Output the (X, Y) coordinate of the center of the cell containing the given text.  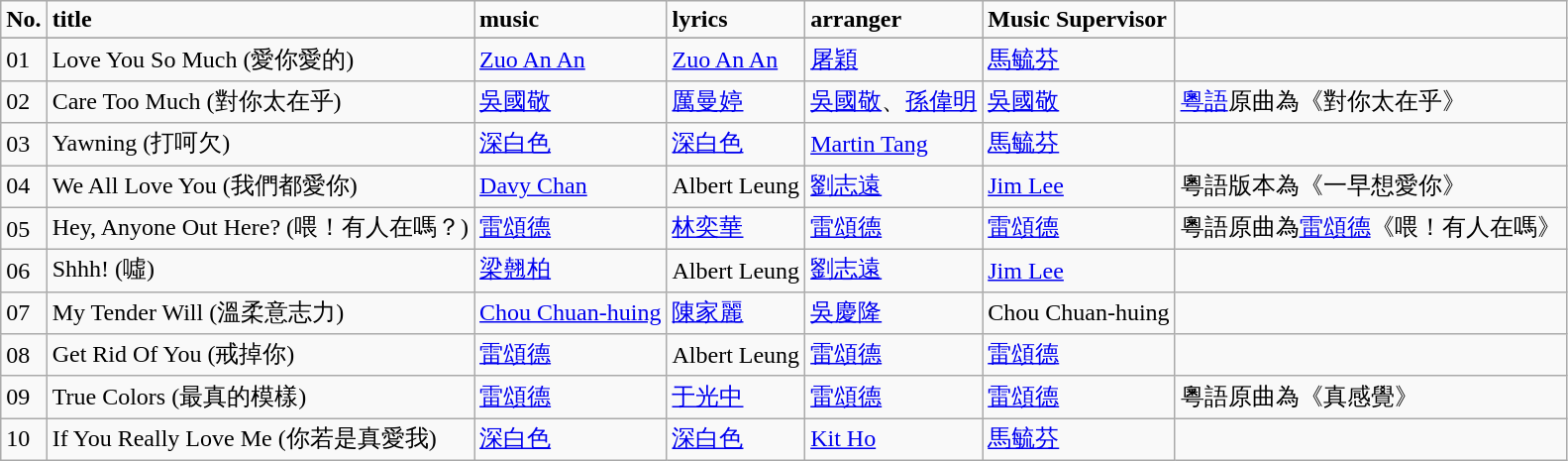
02 (24, 101)
粵語原曲為《對你太在乎》 (1371, 101)
屠穎 (893, 59)
lyrics (736, 20)
My Tender Will (溫柔意志力) (260, 313)
title (260, 20)
粵語原曲為雷頌德《喂！有人在嗎》 (1371, 228)
If You Really Love Me (你若是真愛我) (260, 440)
梁翹柏 (571, 272)
09 (24, 397)
粵語版本為《一早想愛你》 (1371, 186)
厲曼婷 (736, 101)
True Colors (最真的模樣) (260, 397)
Love You So Much (愛你愛的) (260, 59)
We All Love You (我們都愛你) (260, 186)
Hey, Anyone Out Here? (喂！有人在嗎？) (260, 228)
粵語原曲為《真感覺》 (1371, 397)
04 (24, 186)
吳國敬、孫偉明 (893, 101)
Yawning (打呵欠) (260, 145)
03 (24, 145)
吳慶隆 (893, 313)
Kit Ho (893, 440)
01 (24, 59)
Music Supervisor (1079, 20)
10 (24, 440)
Care Too Much (對你太在乎) (260, 101)
05 (24, 228)
Get Rid Of You (戒掉你) (260, 355)
林奕華 (736, 228)
Shhh! (噓) (260, 272)
陳家麗 (736, 313)
06 (24, 272)
arranger (893, 20)
于光中 (736, 397)
music (571, 20)
07 (24, 313)
Davy Chan (571, 186)
Martin Tang (893, 145)
No. (24, 20)
08 (24, 355)
